Locate the cell with the specified text and output its [X, Y] center coordinate. 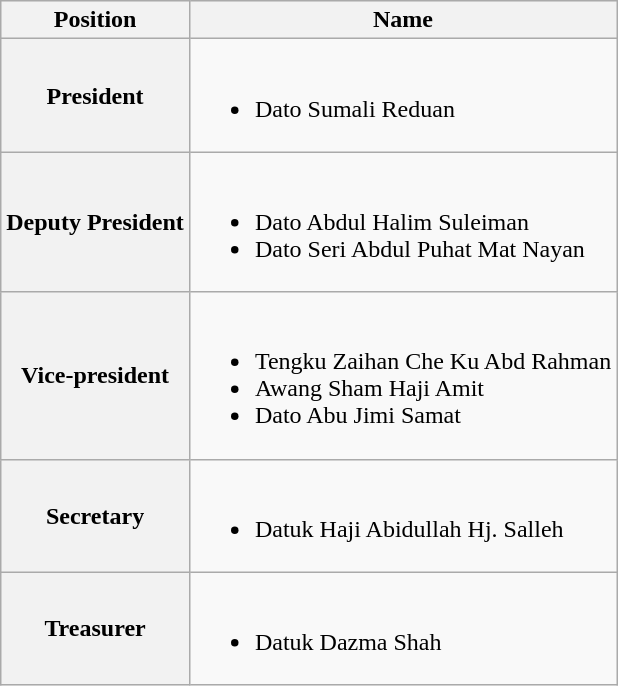
Vice-president [96, 376]
Tengku Zaihan Che Ku Abd RahmanAwang Sham Haji AmitDato Abu Jimi Samat [402, 376]
Datuk Haji Abidullah Hj. Salleh [402, 516]
Name [402, 20]
President [96, 96]
Treasurer [96, 628]
Secretary [96, 516]
Datuk Dazma Shah [402, 628]
Position [96, 20]
Dato Abdul Halim SuleimanDato Seri Abdul Puhat Mat Nayan [402, 222]
Deputy President [96, 222]
Dato Sumali Reduan [402, 96]
